Detect which cell encompasses the target text, then output its [x, y] center coordinate. 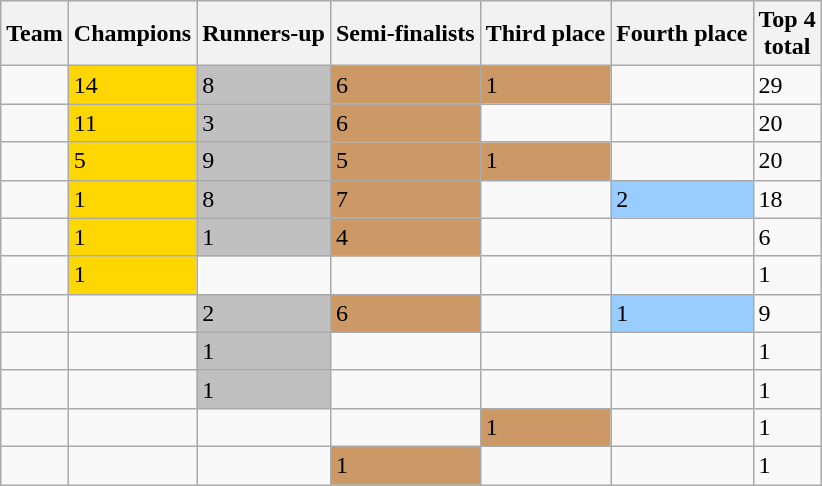
Semi-finalists [405, 34]
Runners-up [264, 34]
29 [787, 85]
Third place [545, 34]
11 [132, 123]
14 [132, 85]
7 [405, 199]
Top 4total [787, 34]
4 [405, 237]
18 [787, 199]
Fourth place [682, 34]
Team [35, 34]
3 [264, 123]
Champions [132, 34]
